Provide the (x, y) coordinate of the cell's center where the given text is located.  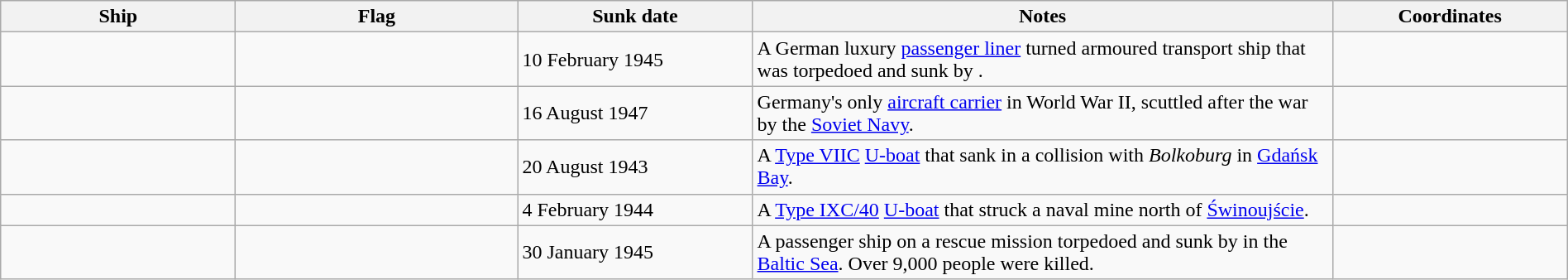
Ship (118, 17)
A German luxury passenger liner turned armoured transport ship that was torpedoed and sunk by . (1042, 60)
Flag (377, 17)
Germany's only aircraft carrier in World War II, scuttled after the war by the Soviet Navy. (1042, 113)
A Type IXC/40 U-boat that struck a naval mine north of Świnoujście. (1042, 210)
A passenger ship on a rescue mission torpedoed and sunk by in the Baltic Sea. Over 9,000 people were killed. (1042, 252)
16 August 1947 (635, 113)
30 January 1945 (635, 252)
A Type VIIC U-boat that sank in a collision with Bolkoburg in Gdańsk Bay. (1042, 167)
10 February 1945 (635, 60)
20 August 1943 (635, 167)
4 February 1944 (635, 210)
Sunk date (635, 17)
Coordinates (1450, 17)
Notes (1042, 17)
